Extract the [X, Y] coordinate from the center of the cell holding the provided text.  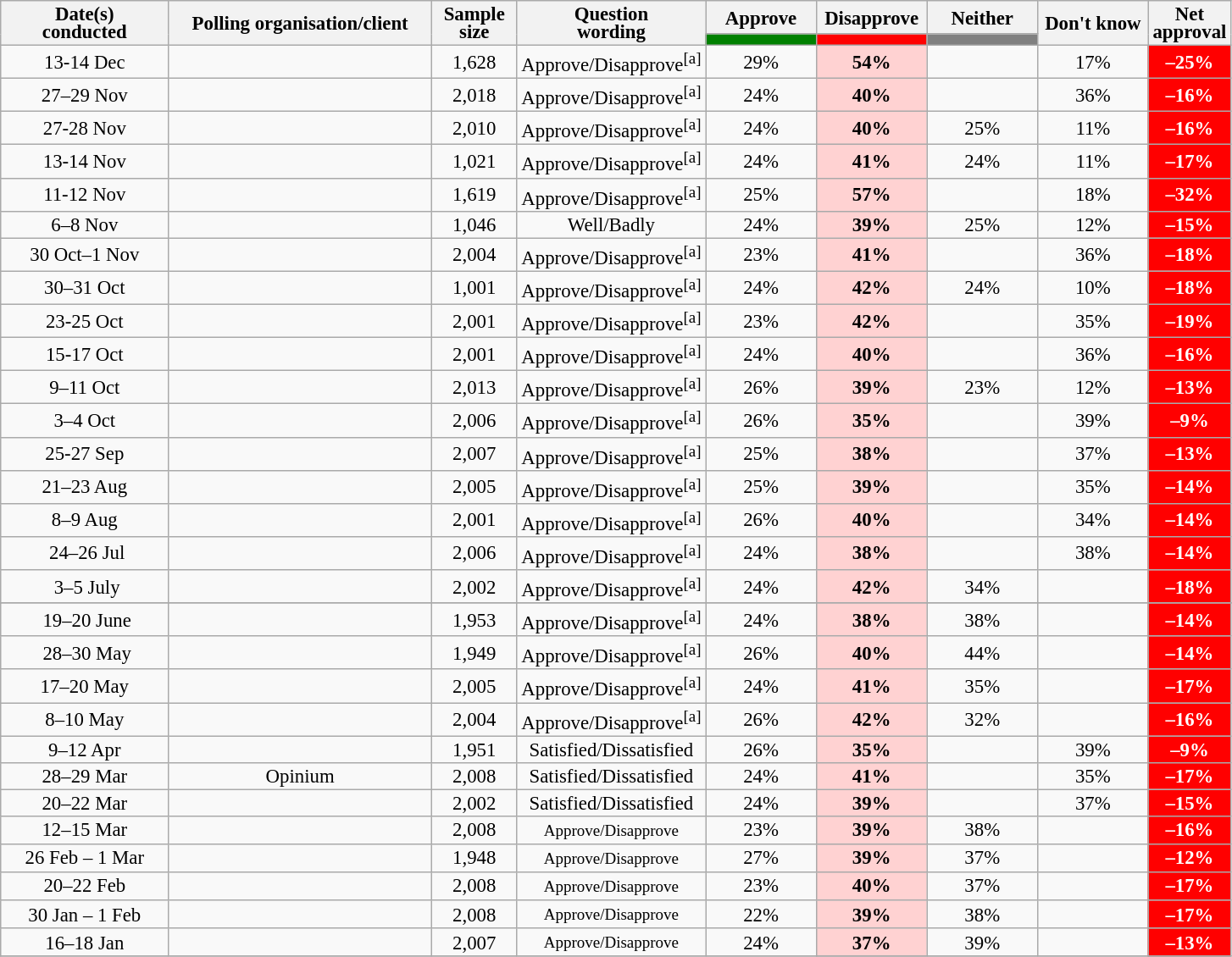
20–22 Feb [85, 886]
Date(s)conducted [85, 24]
Net approval [1190, 24]
13-14 Dec [85, 63]
9–11 Oct [85, 388]
57% [871, 195]
9–12 Apr [85, 750]
25-27 Sep [85, 454]
–12% [1190, 859]
13-14 Nov [85, 161]
Don't know [1093, 24]
21–23 Aug [85, 486]
1,628 [474, 63]
8–10 May [85, 720]
Neither [983, 17]
2,010 [474, 129]
15-17 Oct [85, 354]
29% [761, 63]
1,949 [474, 652]
10% [1093, 288]
27-28 Nov [85, 129]
28–29 Mar [85, 776]
23-25 Oct [85, 320]
2,013 [474, 388]
6–8 Nov [85, 224]
–19% [1190, 320]
17–20 May [85, 686]
44% [983, 652]
1,046 [474, 224]
32% [983, 720]
30 Oct–1 Nov [85, 254]
1,001 [474, 288]
27% [761, 859]
30 Jan – 1 Feb [85, 915]
20–22 Mar [85, 803]
16–18 Jan [85, 942]
3–4 Oct [85, 420]
–25% [1190, 63]
2,018 [474, 95]
17% [1093, 63]
12–15 Mar [85, 830]
28–30 May [85, 652]
26 Feb – 1 Mar [85, 859]
8–9 Aug [85, 520]
1,948 [474, 859]
54% [871, 63]
19–20 June [85, 620]
3–5 July [85, 586]
30–31 Oct [85, 288]
11-12 Nov [85, 195]
1,021 [474, 161]
Sample size [474, 24]
–32% [1190, 195]
Approve [761, 17]
Polling organisation/client [300, 24]
18% [1093, 195]
Disapprove [871, 17]
1,951 [474, 750]
22% [761, 915]
27–29 Nov [85, 95]
Opinium [300, 776]
1,953 [474, 620]
Questionwording [612, 24]
Well/Badly [612, 224]
24–26 Jul [85, 554]
1,619 [474, 195]
